Identify which cell holds the provided text, then report its [X, Y] central coordinate. 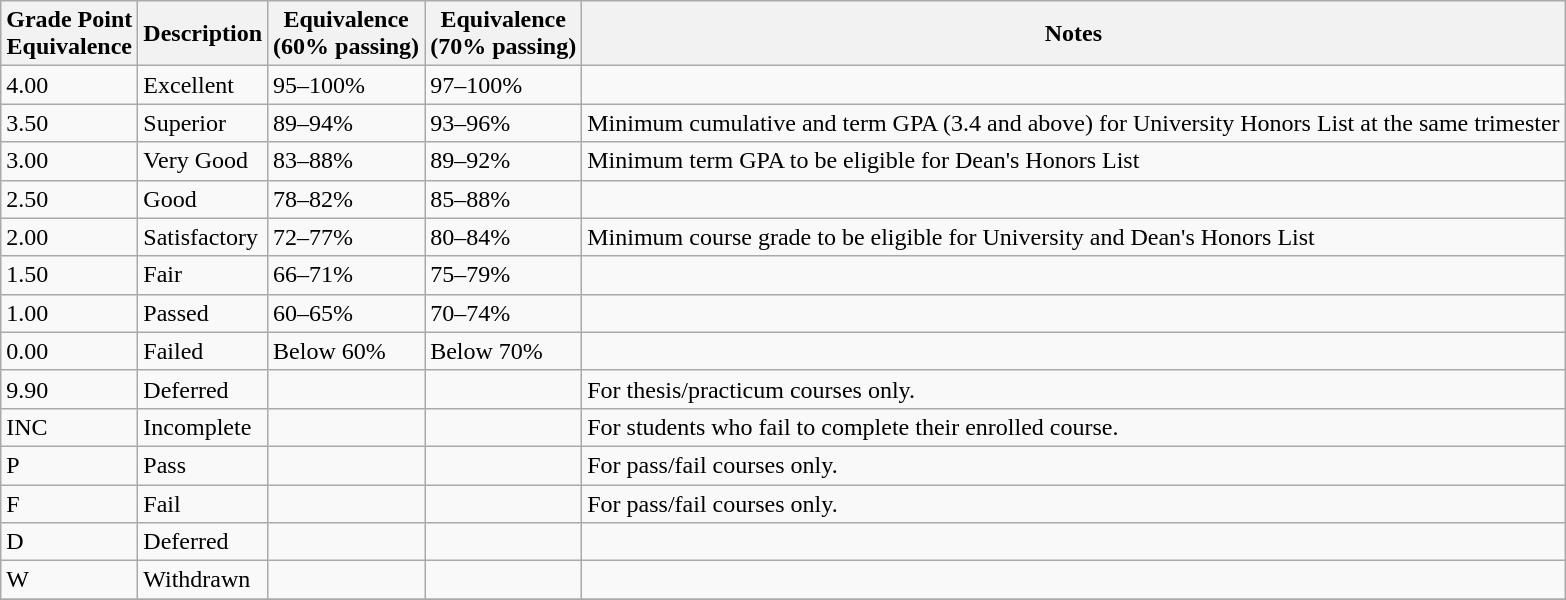
3.50 [70, 123]
Failed [203, 351]
Very Good [203, 161]
85–88% [504, 199]
2.00 [70, 237]
1.50 [70, 275]
Superior [203, 123]
W [70, 580]
70–74% [504, 313]
4.00 [70, 85]
78–82% [346, 199]
60–65% [346, 313]
D [70, 542]
Description [203, 34]
1.00 [70, 313]
Satisfactory [203, 237]
Grade PointEquivalence [70, 34]
Minimum course grade to be eligible for University and Dean's Honors List [1074, 237]
F [70, 503]
Minimum cumulative and term GPA (3.4 and above) for University Honors List at the same trimester [1074, 123]
For thesis/practicum courses only. [1074, 389]
95–100% [346, 85]
Good [203, 199]
INC [70, 427]
3.00 [70, 161]
Pass [203, 465]
75–79% [504, 275]
9.90 [70, 389]
Minimum term GPA to be eligible for Dean's Honors List [1074, 161]
72–77% [346, 237]
97–100% [504, 85]
Withdrawn [203, 580]
Fail [203, 503]
89–94% [346, 123]
Excellent [203, 85]
Fair [203, 275]
Passed [203, 313]
Incomplete [203, 427]
0.00 [70, 351]
Notes [1074, 34]
Below 60% [346, 351]
Equivalence(60% passing) [346, 34]
Equivalence(70% passing) [504, 34]
P [70, 465]
Below 70% [504, 351]
For students who fail to complete their enrolled course. [1074, 427]
83–88% [346, 161]
93–96% [504, 123]
89–92% [504, 161]
66–71% [346, 275]
80–84% [504, 237]
2.50 [70, 199]
